For the text-containing cell, return its midpoint in [x, y] coordinate format. 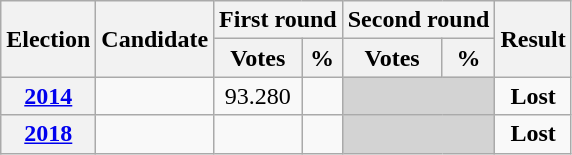
Election [48, 39]
First round [278, 20]
Candidate [155, 39]
2018 [48, 134]
93.280 [258, 96]
Result [533, 39]
Second round [418, 20]
2014 [48, 96]
